Determine the (x, y) coordinate at the center of the cell enclosing the given text.  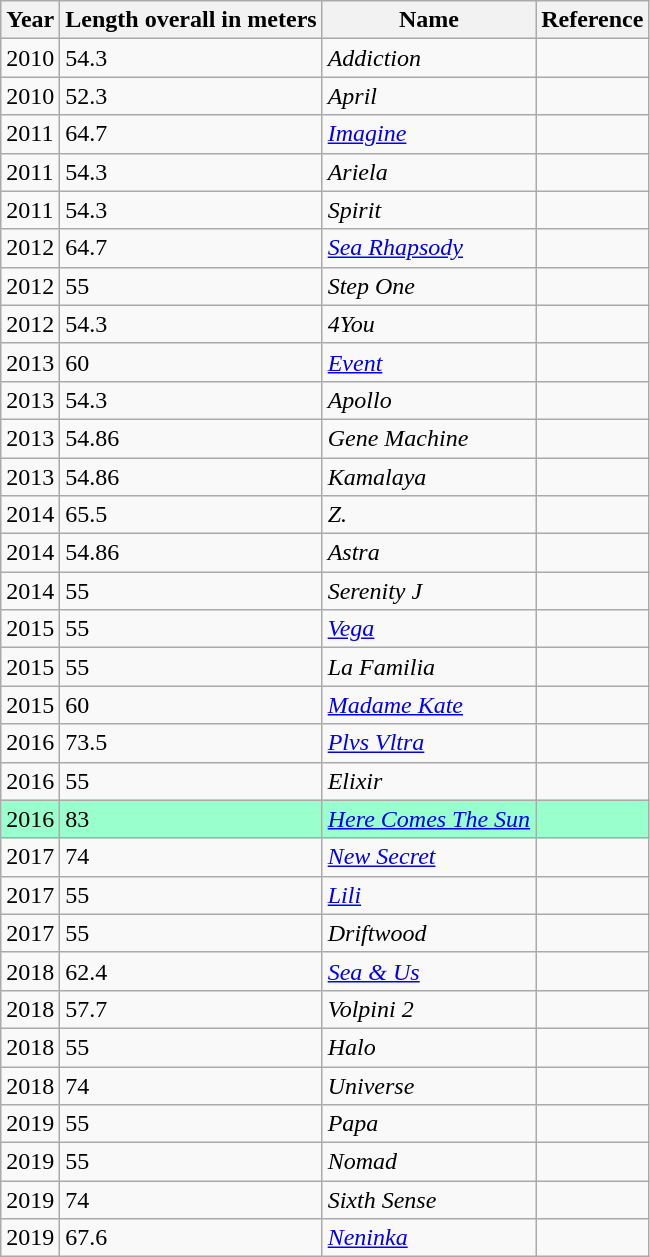
Step One (428, 286)
Driftwood (428, 933)
52.3 (191, 96)
Length overall in meters (191, 20)
Sea Rhapsody (428, 248)
Papa (428, 1124)
65.5 (191, 515)
Gene Machine (428, 438)
Volpini 2 (428, 1009)
Name (428, 20)
Kamalaya (428, 477)
Lili (428, 895)
Neninka (428, 1238)
83 (191, 819)
Madame Kate (428, 705)
Astra (428, 553)
Reference (592, 20)
Year (30, 20)
4You (428, 324)
Vega (428, 629)
Universe (428, 1085)
Halo (428, 1047)
April (428, 96)
Here Comes The Sun (428, 819)
Event (428, 362)
Spirit (428, 210)
Ariela (428, 172)
Elixir (428, 781)
Apollo (428, 400)
57.7 (191, 1009)
Z. (428, 515)
Sea & Us (428, 971)
Sixth Sense (428, 1200)
Serenity J (428, 591)
67.6 (191, 1238)
Nomad (428, 1162)
Addiction (428, 58)
New Secret (428, 857)
73.5 (191, 743)
La Familia (428, 667)
62.4 (191, 971)
Plvs Vltra (428, 743)
Imagine (428, 134)
